Determine the (X, Y) coordinate at the center of the cell enclosing the given text.  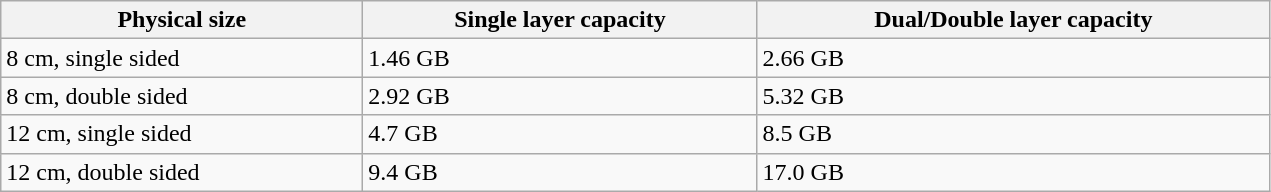
5.32 GB (1013, 96)
2.66 GB (1013, 58)
8 cm, single sided (182, 58)
8 cm, double sided (182, 96)
Single layer capacity (560, 20)
Dual/Double layer capacity (1013, 20)
17.0 GB (1013, 172)
9.4 GB (560, 172)
12 cm, single sided (182, 134)
1.46 GB (560, 58)
4.7 GB (560, 134)
12 cm, double sided (182, 172)
8.5 GB (1013, 134)
Physical size (182, 20)
2.92 GB (560, 96)
